Output the [X, Y] coordinate of the center of the cell containing the given text.  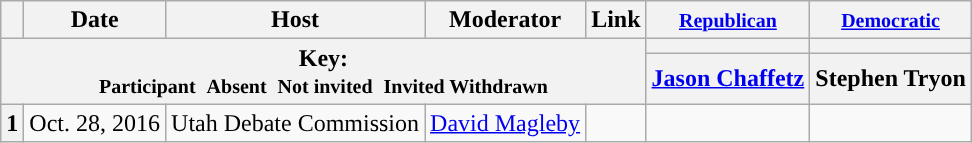
Democratic [891, 20]
Stephen Tryon [891, 78]
Oct. 28, 2016 [95, 123]
Link [616, 20]
Jason Chaffetz [728, 78]
Host [296, 20]
1 [12, 123]
Date [95, 20]
Utah Debate Commission [296, 123]
Key: Participant Absent Not invited Invited Withdrawn [324, 72]
Republican [728, 20]
Moderator [506, 20]
David Magleby [506, 123]
